Return [x, y] of the center of cell containing provided text 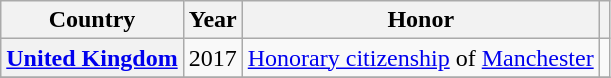
Country [92, 20]
United Kingdom [92, 58]
Honor [420, 20]
Year [212, 20]
2017 [212, 58]
Honorary citizenship of Manchester [420, 58]
